Return the (X, Y) coordinate for the center point of the cell that contains the specified text.  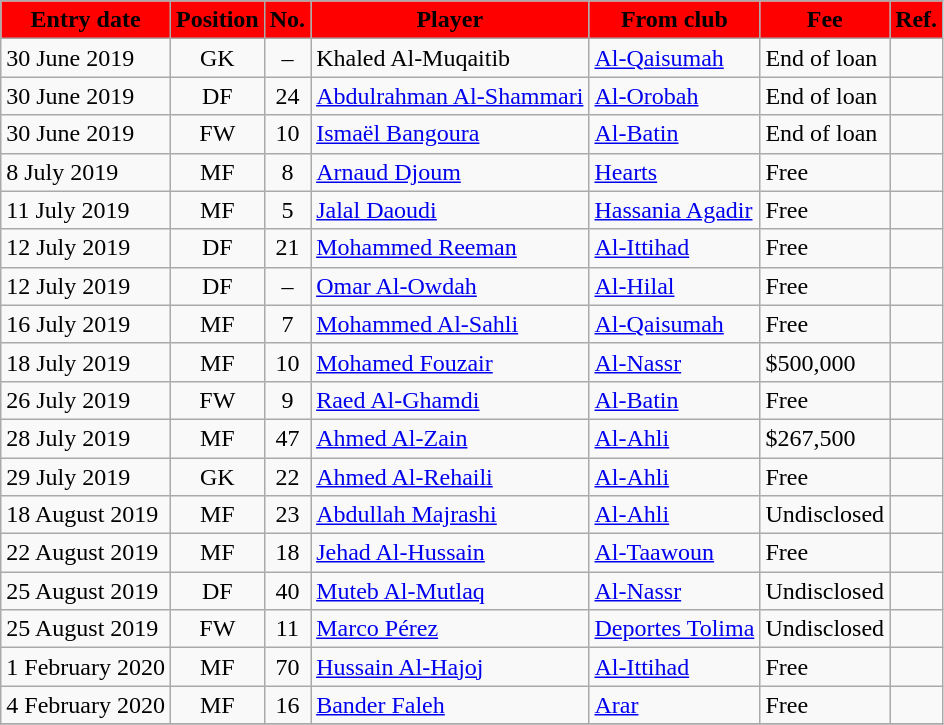
22 (287, 477)
Khaled Al-Muqaitib (450, 58)
Position (217, 20)
16 July 2019 (86, 324)
18 July 2019 (86, 362)
Ismaël Bangoura (450, 134)
Deportes Tolima (674, 629)
Al-Orobah (674, 96)
Hassania Agadir (674, 210)
23 (287, 515)
11 (287, 629)
Bander Faleh (450, 705)
18 August 2019 (86, 515)
47 (287, 438)
26 July 2019 (86, 400)
Muteb Al-Mutlaq (450, 591)
Abdullah Majrashi (450, 515)
70 (287, 667)
Jehad Al-Hussain (450, 553)
Hearts (674, 172)
Omar Al-Owdah (450, 286)
Ref. (916, 20)
Mohammed Reeman (450, 248)
Player (450, 20)
Jalal Daoudi (450, 210)
9 (287, 400)
18 (287, 553)
Hussain Al-Hajoj (450, 667)
$267,500 (825, 438)
Mohamed Fouzair (450, 362)
$500,000 (825, 362)
7 (287, 324)
24 (287, 96)
Fee (825, 20)
11 July 2019 (86, 210)
40 (287, 591)
Ahmed Al-Zain (450, 438)
22 August 2019 (86, 553)
21 (287, 248)
From club (674, 20)
8 July 2019 (86, 172)
4 February 2020 (86, 705)
Arnaud Djoum (450, 172)
No. (287, 20)
Marco Pérez (450, 629)
Mohammed Al-Sahli (450, 324)
29 July 2019 (86, 477)
Abdulrahman Al-Shammari (450, 96)
5 (287, 210)
Ahmed Al-Rehaili (450, 477)
Arar (674, 705)
Al-Taawoun (674, 553)
16 (287, 705)
Al-Hilal (674, 286)
Raed Al-Ghamdi (450, 400)
Entry date (86, 20)
28 July 2019 (86, 438)
1 February 2020 (86, 667)
8 (287, 172)
